Detect which cell encompasses the target text, then output its [X, Y] center coordinate. 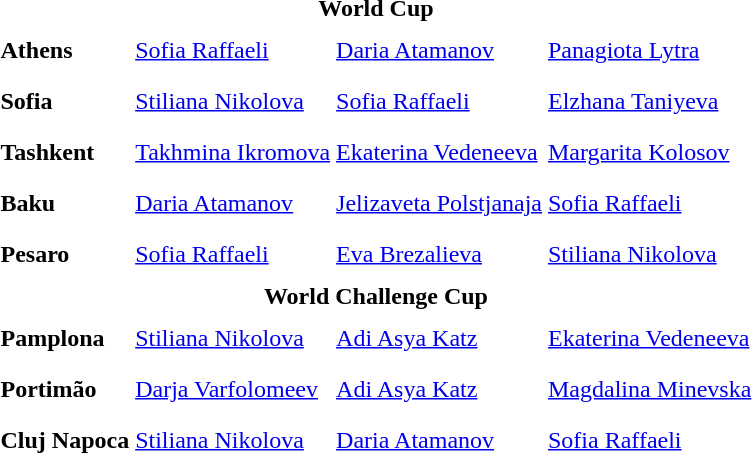
Ekaterina Vedeneeva [440, 152]
Jelizaveta Polstjanaja [440, 203]
Takhmina Ikromova [233, 152]
Darja Varfolomeev [233, 389]
Eva Brezalieva [440, 254]
